Search for the cell housing the specified text and yield its (x, y) center coordinate. 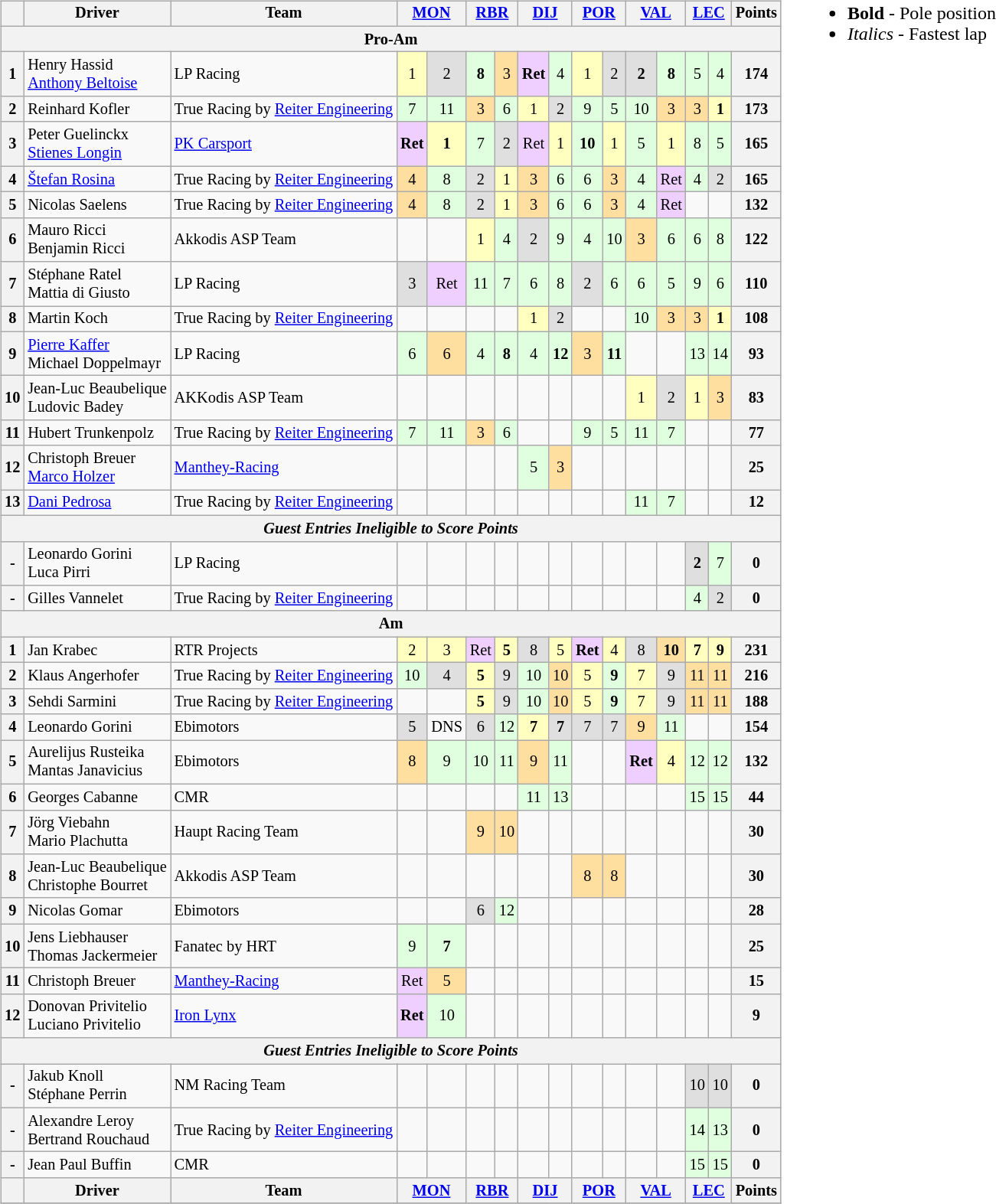
Jens Liebhauser Thomas Jackermeier (96, 946)
PK Carsport (283, 144)
Am (390, 624)
Gilles Vannelet (96, 599)
Henry Hassid Anthony Beltoise (96, 74)
77 (756, 433)
231 (756, 650)
Stéphane Ratel Mattia di Giusto (96, 284)
Jean Paul Buffin (96, 1165)
Jan Krabec (96, 650)
DNS (446, 727)
Klaus Angerhofer (96, 676)
28 (756, 911)
93 (756, 354)
Mauro Ricci Benjamin Ricci (96, 240)
110 (756, 284)
Haupt Racing Team (283, 832)
Martin Koch (96, 319)
Alexandre Leroy Bertrand Rouchaud (96, 1130)
Leonardo Gorini Luca Pirri (96, 563)
154 (756, 727)
Georges Cabanne (96, 797)
Jean-Luc Beaubelique Ludovic Badey (96, 398)
Dani Pedrosa (96, 503)
Pro-Am (390, 39)
Iron Lynx (283, 1016)
83 (756, 398)
NM Racing Team (283, 1086)
Reinhard Kofler (96, 109)
122 (756, 240)
Jakub Knoll Stéphane Perrin (96, 1086)
Hubert Trunkenpolz (96, 433)
AKKodis ASP Team (283, 398)
Jean-Luc Beaubelique Christophe Bourret (96, 876)
188 (756, 701)
RTR Projects (283, 650)
Štefan Rosina (96, 179)
44 (756, 797)
Fanatec by HRT (283, 946)
216 (756, 676)
Jörg Viebahn Mario Plachutta (96, 832)
174 (756, 74)
108 (756, 319)
Christoph Breuer (96, 981)
Leonardo Gorini (96, 727)
Christoph Breuer Marco Holzer (96, 468)
Sehdi Sarmini (96, 701)
Aurelijus Rusteika Mantas Janavicius (96, 762)
173 (756, 109)
Pierre Kaffer Michael Doppelmayr (96, 354)
Peter Guelinckx Stienes Longin (96, 144)
Donovan Privitelio Luciano Privitelio (96, 1016)
Nicolas Saelens (96, 205)
Nicolas Gomar (96, 911)
